Search for the cell housing the specified text and yield its [x, y] center coordinate. 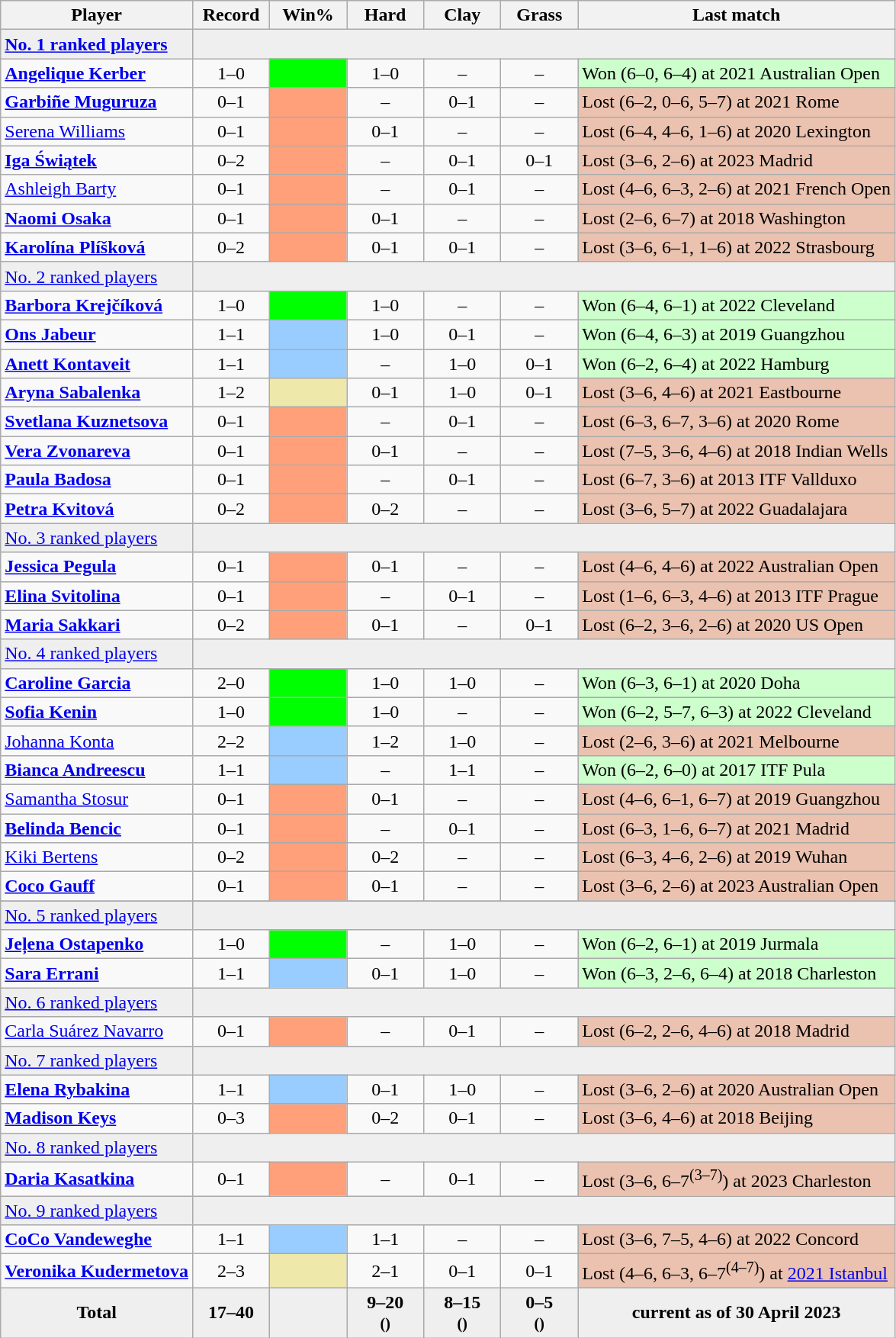
No. 1 ranked players [97, 44]
No. 6 ranked players [97, 1002]
Lost (3–6, 5–7) at 2022 Guadalajara [737, 509]
Grass [540, 15]
Belinda Bencic [97, 828]
Iga Świątek [97, 160]
No. 5 ranked players [97, 915]
Naomi Osaka [97, 218]
Lost (4–6, 6–3, 6–7(4–7)) at 2021 Istanbul [737, 1271]
2–0 [230, 683]
Won (6–4, 6–1) at 2022 Cleveland [737, 305]
Petra Kvitová [97, 509]
Johanna Konta [97, 741]
Last match [737, 15]
Total [97, 1312]
17–40 [230, 1312]
2–1 [386, 1271]
CoCo Vandeweghe [97, 1240]
Sofia Kenin [97, 712]
Win% [308, 15]
Jessica Pegula [97, 567]
No. 9 ranked players [97, 1211]
Lost (6–3, 6–7, 3–6) at 2020 Rome [737, 422]
Kiki Bertens [97, 857]
Lost (6–2, 0–6, 5–7) at 2021 Rome [737, 102]
No. 3 ranked players [97, 538]
Lost (3–6, 4–6) at 2018 Beijing [737, 1118]
Lost (6–4, 4–6, 1–6) at 2020 Lexington [737, 131]
Vera Zvonareva [97, 451]
Karolína Plíšková [97, 247]
Samantha Stosur [97, 799]
Jeļena Ostapenko [97, 944]
Lost (3–6, 2–6) at 2023 Madrid [737, 160]
0–5 () [540, 1312]
Lost (2–6, 6–7) at 2018 Washington [737, 218]
Sara Errani [97, 973]
Lost (1–6, 6–3, 4–6) at 2013 ITF Prague [737, 596]
Lost (6–2, 2–6, 4–6) at 2018 Madrid [737, 1031]
Lost (4–6, 6–1, 6–7) at 2019 Guangzhou [737, 799]
Won (6–4, 6–3) at 2019 Guangzhou [737, 334]
Won (6–3, 2–6, 6–4) at 2018 Charleston [737, 973]
No. 2 ranked players [97, 276]
Won (6–2, 6–1) at 2019 Jurmala [737, 944]
Serena Williams [97, 131]
Lost (7–5, 3–6, 4–6) at 2018 Indian Wells [737, 451]
Lost (4–6, 6–3, 2–6) at 2021 French Open [737, 189]
Clay [462, 15]
Won (6–0, 6–4) at 2021 Australian Open [737, 73]
8–15 () [462, 1312]
Won (6–3, 6–1) at 2020 Doha [737, 683]
Aryna Sabalenka [97, 393]
Lost (4–6, 4–6) at 2022 Australian Open [737, 567]
Barbora Krejčíková [97, 305]
Ashleigh Barty [97, 189]
Angelique Kerber [97, 73]
Elina Svitolina [97, 596]
Garbiñe Muguruza [97, 102]
Carla Suárez Navarro [97, 1031]
Won (6–2, 6–0) at 2017 ITF Pula [737, 770]
Paula Badosa [97, 480]
Lost (3–6, 2–6) at 2023 Australian Open [737, 886]
Hard [386, 15]
Svetlana Kuznetsova [97, 422]
Ons Jabeur [97, 334]
Lost (3–6, 4–6) at 2021 Eastbourne [737, 393]
Lost (3–6, 7–5, 4–6) at 2022 Concord [737, 1240]
Lost (2–6, 3–6) at 2021 Melbourne [737, 741]
0–3 [230, 1118]
Veronika Kudermetova [97, 1271]
Daria Kasatkina [97, 1179]
Lost (3–6, 6–7(3–7)) at 2023 Charleston [737, 1179]
Maria Sakkari [97, 625]
2–3 [230, 1271]
Bianca Andreescu [97, 770]
9–20 () [386, 1312]
Won (6–2, 5–7, 6–3) at 2022 Cleveland [737, 712]
Lost (3–6, 6–1, 1–6) at 2022 Strasbourg [737, 247]
Elena Rybakina [97, 1089]
Madison Keys [97, 1118]
Coco Gauff [97, 886]
Record [230, 15]
Lost (6–3, 4–6, 2–6) at 2019 Wuhan [737, 857]
No. 8 ranked players [97, 1147]
No. 4 ranked players [97, 654]
2–2 [230, 741]
Lost (6–2, 3–6, 2–6) at 2020 US Open [737, 625]
current as of 30 April 2023 [737, 1312]
Won (6–2, 6–4) at 2022 Hamburg [737, 364]
Lost (3–6, 2–6) at 2020 Australian Open [737, 1089]
Anett Kontaveit [97, 364]
No. 7 ranked players [97, 1060]
Player [97, 15]
Lost (6–7, 3–6) at 2013 ITF Vallduxo [737, 480]
Lost (6–3, 1–6, 6–7) at 2021 Madrid [737, 828]
Caroline Garcia [97, 683]
